Capture the cell that displays the provided text and extract its [x, y] central coordinate. 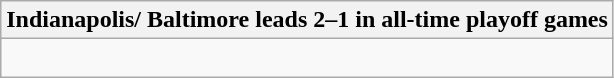
Indianapolis/ Baltimore leads 2–1 in all-time playoff games [308, 20]
